Scan for the cell matching the given text and deliver its [X, Y] coordinate at center. 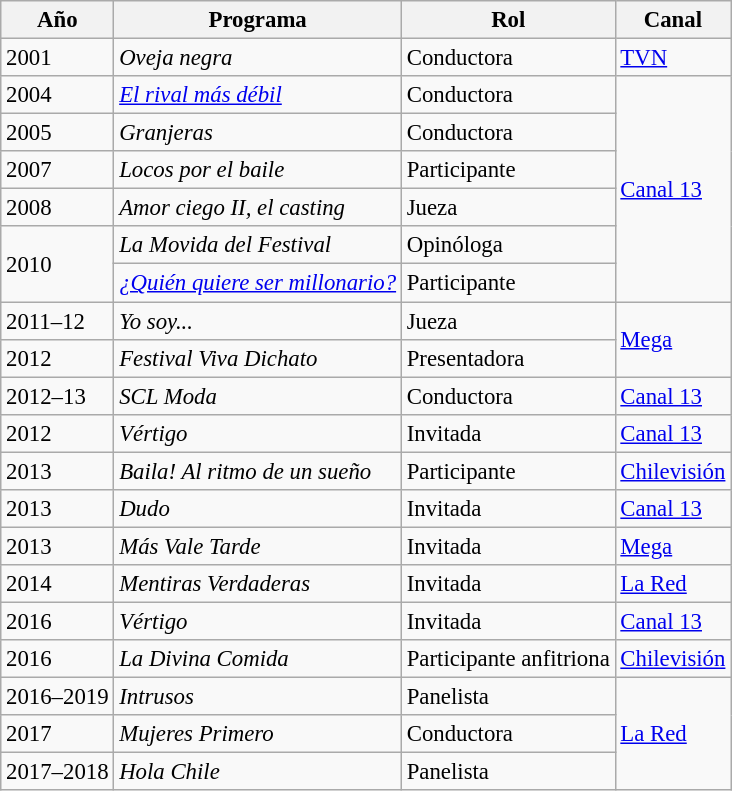
Mujeres Primero [258, 734]
Granjeras [258, 133]
Opinóloga [508, 245]
2017 [58, 734]
2011–12 [58, 321]
Amor ciego II, el casting [258, 208]
TVN [673, 58]
2001 [58, 58]
La Divina Comida [258, 659]
Más Vale Tarde [258, 546]
2017–2018 [58, 772]
La Movida del Festival [258, 245]
2004 [58, 95]
Participante anfitriona [508, 659]
Baila! Al ritmo de un sueño [258, 471]
Presentadora [508, 358]
Locos por el baile [258, 170]
Dudo [258, 509]
2012–13 [58, 396]
Mentiras Verdaderas [258, 584]
Festival Viva Dichato [258, 358]
El rival más débil [258, 95]
Año [58, 20]
Hola Chile [258, 772]
2007 [58, 170]
Programa [258, 20]
¿Quién quiere ser millonario? [258, 283]
Oveja negra [258, 58]
2010 [58, 264]
2008 [58, 208]
Canal [673, 20]
2005 [58, 133]
SCL Moda [258, 396]
2014 [58, 584]
Rol [508, 20]
Intrusos [258, 697]
Yo soy... [258, 321]
2016–2019 [58, 697]
